From the cell containing the given text, extract its center point as [X, Y] coordinate. 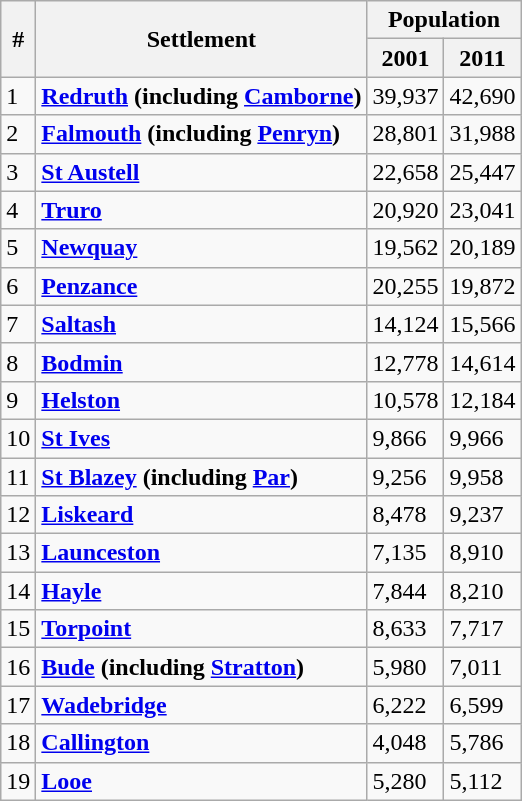
5,280 [406, 781]
Callington [202, 743]
2 [18, 134]
Redruth (including Camborne) [202, 96]
2001 [406, 58]
8,633 [406, 629]
2011 [482, 58]
Bude (including Stratton) [202, 667]
Newquay [202, 248]
Wadebridge [202, 705]
Helston [202, 400]
St Blazey (including Par) [202, 477]
8,478 [406, 515]
14 [18, 591]
Looe [202, 781]
6,599 [482, 705]
6,222 [406, 705]
18 [18, 743]
5,786 [482, 743]
15 [18, 629]
19,562 [406, 248]
9,866 [406, 438]
8,210 [482, 591]
7,135 [406, 553]
12 [18, 515]
7,717 [482, 629]
10,578 [406, 400]
7 [18, 324]
42,690 [482, 96]
14,124 [406, 324]
St Austell [202, 172]
12,184 [482, 400]
9,958 [482, 477]
28,801 [406, 134]
11 [18, 477]
5,980 [406, 667]
# [18, 39]
8,910 [482, 553]
23,041 [482, 210]
39,937 [406, 96]
Liskeard [202, 515]
4,048 [406, 743]
1 [18, 96]
Settlement [202, 39]
Bodmin [202, 362]
Launceston [202, 553]
20,189 [482, 248]
Truro [202, 210]
Torpoint [202, 629]
16 [18, 667]
25,447 [482, 172]
6 [18, 286]
Falmouth (including Penryn) [202, 134]
19,872 [482, 286]
17 [18, 705]
9,256 [406, 477]
5 [18, 248]
5,112 [482, 781]
3 [18, 172]
20,255 [406, 286]
7,844 [406, 591]
12,778 [406, 362]
15,566 [482, 324]
9,966 [482, 438]
13 [18, 553]
Penzance [202, 286]
4 [18, 210]
31,988 [482, 134]
9 [18, 400]
22,658 [406, 172]
19 [18, 781]
10 [18, 438]
Population [444, 20]
8 [18, 362]
9,237 [482, 515]
Saltash [202, 324]
20,920 [406, 210]
Hayle [202, 591]
7,011 [482, 667]
St Ives [202, 438]
14,614 [482, 362]
